Locate the cell with the specified text and output its [X, Y] center coordinate. 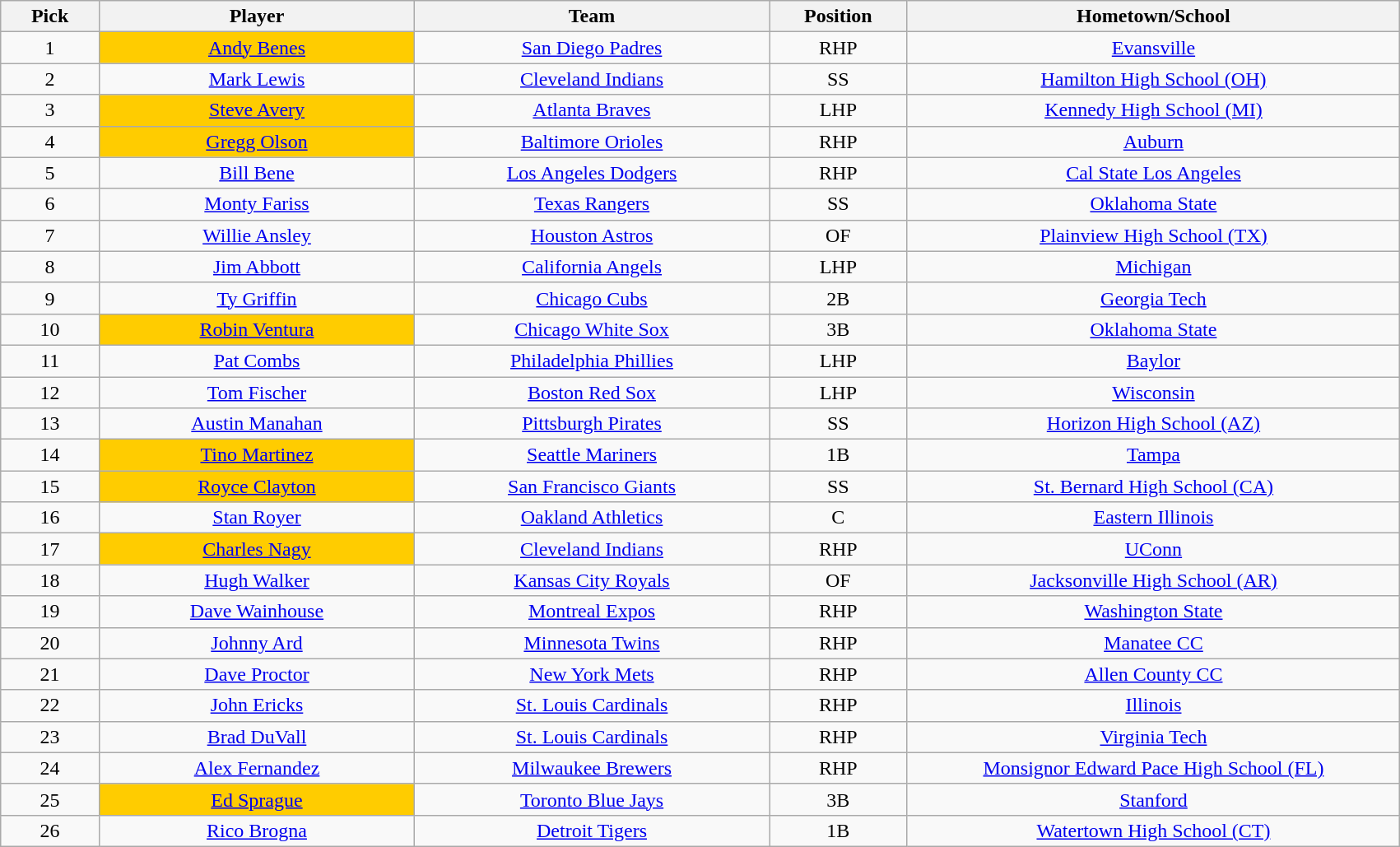
Georgia Tech [1154, 298]
Hometown/School [1154, 16]
Plainview High School (TX) [1154, 235]
4 [50, 142]
San Francisco Giants [593, 486]
Monsignor Edward Pace High School (FL) [1154, 768]
San Diego Padres [593, 48]
Team [593, 16]
24 [50, 768]
11 [50, 361]
Alex Fernandez [257, 768]
Robin Ventura [257, 329]
Stan Royer [257, 518]
Toronto Blue Jays [593, 799]
Willie Ansley [257, 235]
9 [50, 298]
26 [50, 831]
Brad DuVall [257, 737]
Michigan [1154, 267]
C [839, 518]
Texas Rangers [593, 204]
Hugh Walker [257, 580]
Jacksonville High School (AR) [1154, 580]
Auburn [1154, 142]
18 [50, 580]
14 [50, 455]
Seattle Mariners [593, 455]
Horizon High School (AZ) [1154, 424]
Dave Proctor [257, 674]
John Ericks [257, 705]
Chicago Cubs [593, 298]
Baltimore Orioles [593, 142]
Tino Martinez [257, 455]
12 [50, 393]
Wisconsin [1154, 393]
Ty Griffin [257, 298]
6 [50, 204]
Bill Bene [257, 173]
Houston Astros [593, 235]
Cal State Los Angeles [1154, 173]
2B [839, 298]
7 [50, 235]
California Angels [593, 267]
Philadelphia Phillies [593, 361]
Pittsburgh Pirates [593, 424]
Andy Benes [257, 48]
Milwaukee Brewers [593, 768]
Monty Fariss [257, 204]
Jim Abbott [257, 267]
Baylor [1154, 361]
Illinois [1154, 705]
Johnny Ard [257, 643]
16 [50, 518]
Minnesota Twins [593, 643]
15 [50, 486]
Eastern Illinois [1154, 518]
Dave Wainhouse [257, 612]
UConn [1154, 549]
Gregg Olson [257, 142]
Allen County CC [1154, 674]
Chicago White Sox [593, 329]
Oakland Athletics [593, 518]
Tom Fischer [257, 393]
Mark Lewis [257, 79]
3 [50, 110]
10 [50, 329]
Ed Sprague [257, 799]
Detroit Tigers [593, 831]
Charles Nagy [257, 549]
2 [50, 79]
17 [50, 549]
Kennedy High School (MI) [1154, 110]
22 [50, 705]
Evansville [1154, 48]
25 [50, 799]
Kansas City Royals [593, 580]
8 [50, 267]
Austin Manahan [257, 424]
Atlanta Braves [593, 110]
Los Angeles Dodgers [593, 173]
Watertown High School (CT) [1154, 831]
23 [50, 737]
St. Bernard High School (CA) [1154, 486]
1 [50, 48]
Boston Red Sox [593, 393]
Pick [50, 16]
Steve Avery [257, 110]
Player [257, 16]
Montreal Expos [593, 612]
19 [50, 612]
Rico Brogna [257, 831]
21 [50, 674]
Manatee CC [1154, 643]
Pat Combs [257, 361]
5 [50, 173]
Royce Clayton [257, 486]
20 [50, 643]
13 [50, 424]
New York Mets [593, 674]
Position [839, 16]
Washington State [1154, 612]
Tampa [1154, 455]
Stanford [1154, 799]
Virginia Tech [1154, 737]
Hamilton High School (OH) [1154, 79]
